Pinpoint the cell where the given text exists, returning its [X, Y] midpoint coordinate. 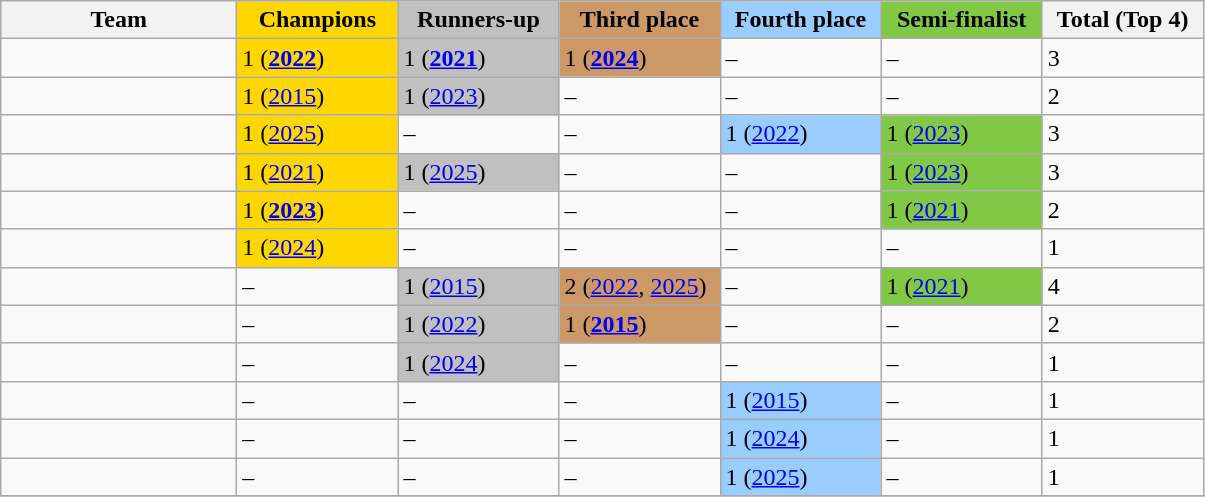
Total (Top 4) [1122, 20]
4 [1122, 286]
2 (2022, 2025) [640, 286]
Team [119, 20]
Semi-finalist [962, 20]
Third place [640, 20]
Fourth place [800, 20]
Runners-up [478, 20]
Champions [318, 20]
